Locate the cell with the specified text and output its [X, Y] center coordinate. 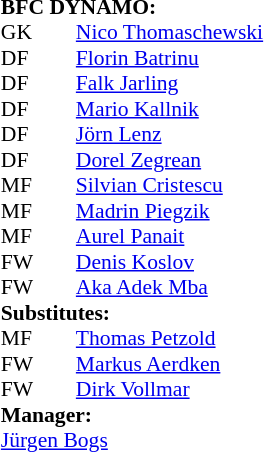
Substitutes: [132, 313]
Nico Thomaschewski [170, 33]
Madrin Piegzik [170, 211]
Aka Adek Mba [170, 287]
Manager: [132, 415]
Silvian Cristescu [170, 185]
Mario Kallnik [170, 109]
Aurel Panait [170, 237]
Dorel Zegrean [170, 160]
Thomas Petzold [170, 339]
Jörn Lenz [170, 135]
Florin Batrinu [170, 58]
Denis Koslov [170, 262]
Dirk Vollmar [170, 389]
GK [20, 33]
Falk Jarling [170, 83]
Markus Aerdken [170, 364]
